Output the [X, Y] coordinate of the center of the cell containing the given text.  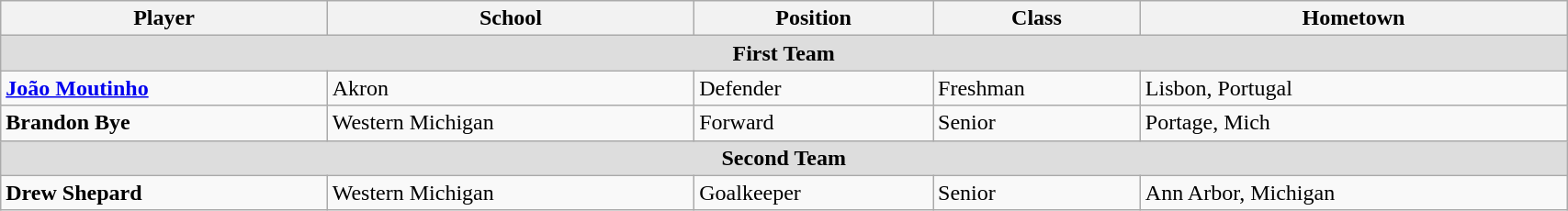
Player [164, 18]
Hometown [1353, 18]
Brandon Bye [164, 123]
First Team [784, 53]
Lisbon, Portugal [1353, 88]
Freshman [1037, 88]
School [511, 18]
João Moutinho [164, 88]
Forward [814, 123]
Class [1037, 18]
Akron [511, 88]
Second Team [784, 158]
Ann Arbor, Michigan [1353, 193]
Goalkeeper [814, 193]
Position [814, 18]
Drew Shepard [164, 193]
Defender [814, 88]
Portage, Mich [1353, 123]
